Return (X, Y) of the center of cell containing provided text 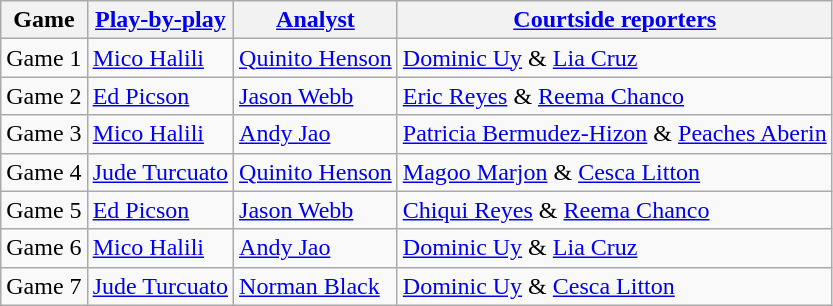
Play-by-play (160, 20)
Dominic Uy & Cesca Litton (614, 286)
Game 1 (44, 58)
Eric Reyes & Reema Chanco (614, 96)
Game 4 (44, 172)
Patricia Bermudez-Hizon & Peaches Aberin (614, 134)
Courtside reporters (614, 20)
Game (44, 20)
Game 2 (44, 96)
Game 7 (44, 286)
Chiqui Reyes & Reema Chanco (614, 210)
Game 5 (44, 210)
Norman Black (316, 286)
Game 6 (44, 248)
Game 3 (44, 134)
Analyst (316, 20)
Magoo Marjon & Cesca Litton (614, 172)
